Identify which cell holds the provided text, then report its (X, Y) central coordinate. 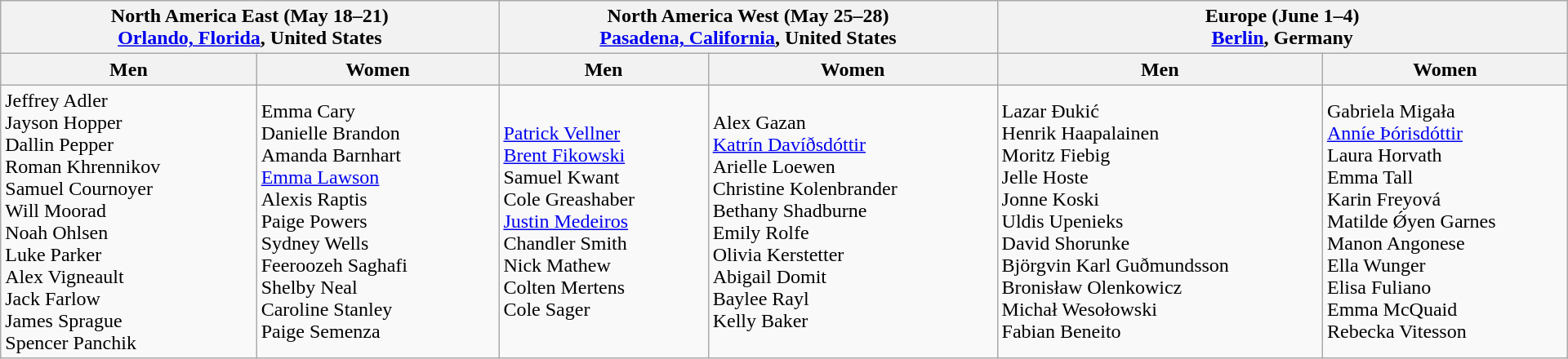
Europe (June 1–4) Berlin, Germany (1282, 28)
North America East (May 18–21) Orlando, Florida, United States (250, 28)
Patrick Vellner Brent Fikowski Samuel Kwant Cole Greashaber Justin Medeiros Chandler Smith Nick Mathew Colten Mertens Cole Sager (604, 222)
North America West (May 25–28) Pasadena, California, United States (748, 28)
